Return the (x, y) coordinate for the center point of the cell that contains the specified text.  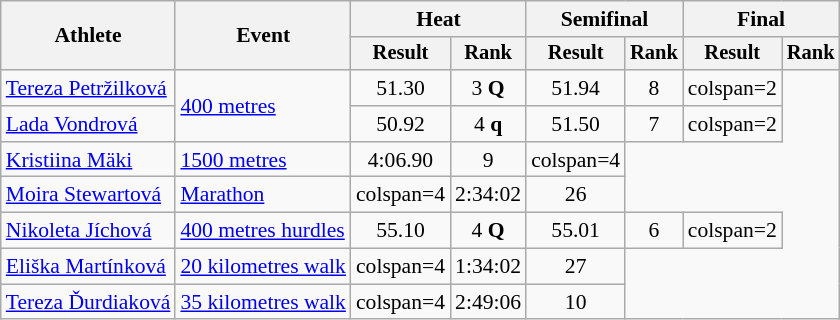
Eliška Martínková (88, 267)
55.10 (400, 231)
400 metres hurdles (263, 231)
400 metres (263, 106)
8 (654, 88)
Event (263, 36)
6 (654, 231)
2:49:06 (488, 302)
Tereza Petržilková (88, 88)
26 (576, 195)
51.50 (576, 124)
27 (576, 267)
Heat (438, 19)
4 q (488, 124)
Semifinal (604, 19)
4 Q (488, 231)
4:06.90 (400, 160)
Kristiina Mäki (88, 160)
51.94 (576, 88)
35 kilometres walk (263, 302)
Athlete (88, 36)
Tereza Ďurdiaková (88, 302)
10 (576, 302)
20 kilometres walk (263, 267)
55.01 (576, 231)
Lada Vondrová (88, 124)
Moira Stewartová (88, 195)
50.92 (400, 124)
1500 metres (263, 160)
1:34:02 (488, 267)
Marathon (263, 195)
9 (488, 160)
3 Q (488, 88)
Final (762, 19)
7 (654, 124)
51.30 (400, 88)
Nikoleta Jíchová (88, 231)
2:34:02 (488, 195)
